From the cell containing the given text, extract its center point as [X, Y] coordinate. 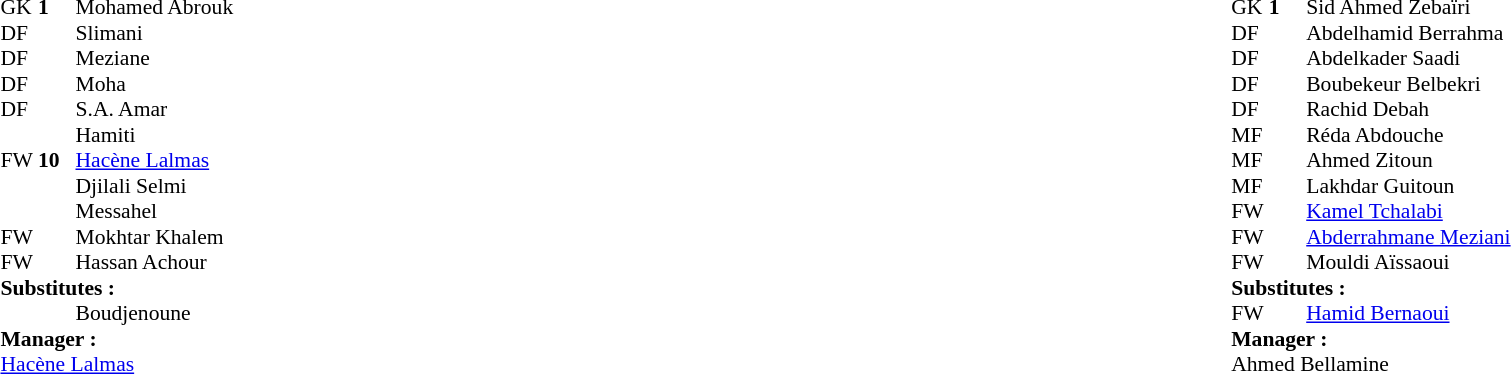
Boudjenoune [226, 313]
S.A. Amar [226, 109]
Moha [226, 84]
Meziane [226, 59]
Manager : [188, 339]
Hassan Achour [226, 263]
Mokhtar Khalem [226, 237]
10 [57, 161]
Djilali Selmi [226, 186]
Hamiti [226, 135]
Slimani [226, 33]
Messahel [226, 211]
Hacène Lalmas [226, 161]
Substitutes : [188, 288]
